Pinpoint the cell where the given text exists, returning its (x, y) midpoint coordinate. 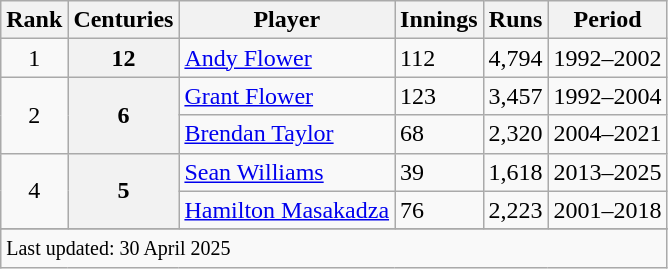
1992–2004 (608, 96)
76 (439, 210)
Runs (516, 20)
Rank (34, 20)
39 (439, 172)
5 (124, 191)
2,223 (516, 210)
4 (34, 191)
123 (439, 96)
112 (439, 58)
12 (124, 58)
6 (124, 115)
Centuries (124, 20)
1,618 (516, 172)
4,794 (516, 58)
2,320 (516, 134)
2001–2018 (608, 210)
1 (34, 58)
Innings (439, 20)
2013–2025 (608, 172)
Grant Flower (287, 96)
Andy Flower (287, 58)
Sean Williams (287, 172)
1992–2002 (608, 58)
2 (34, 115)
68 (439, 134)
Period (608, 20)
Brendan Taylor (287, 134)
Hamilton Masakadza (287, 210)
2004–2021 (608, 134)
Last updated: 30 April 2025 (334, 248)
Player (287, 20)
3,457 (516, 96)
